From the cell containing the given text, extract its center point as (x, y) coordinate. 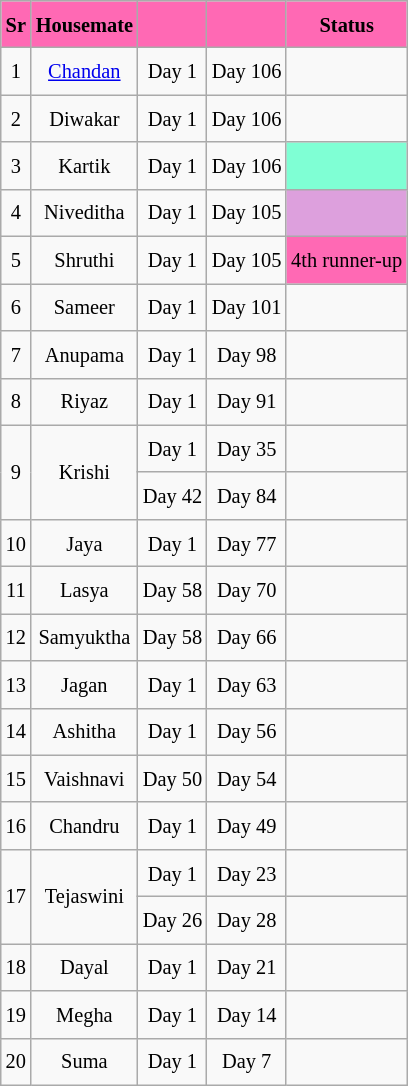
Vaishnavi (84, 778)
Tejaswini (84, 896)
Day 14 (246, 1014)
Sameer (84, 306)
Samyuktha (84, 636)
Ashitha (84, 732)
15 (16, 778)
2 (16, 118)
11 (16, 590)
6 (16, 306)
Status (346, 24)
Day 54 (246, 778)
Day 56 (246, 732)
Kartik (84, 166)
Day 77 (246, 542)
Jaya (84, 542)
Suma (84, 1062)
14 (16, 732)
7 (16, 354)
20 (16, 1062)
Diwakar (84, 118)
Day 49 (246, 826)
Day 66 (246, 636)
16 (16, 826)
Krishi (84, 472)
Day 23 (246, 872)
10 (16, 542)
4 (16, 212)
Shruthi (84, 260)
8 (16, 402)
12 (16, 636)
Day 70 (246, 590)
Day 101 (246, 306)
Sr (16, 24)
Day 35 (246, 448)
Chandan (84, 72)
Day 98 (246, 354)
4th runner-up (346, 260)
5 (16, 260)
17 (16, 896)
13 (16, 684)
Housemate (84, 24)
Day 7 (246, 1062)
Megha (84, 1014)
Jagan (84, 684)
Dayal (84, 966)
3 (16, 166)
Day 26 (172, 920)
Day 84 (246, 496)
Riyaz (84, 402)
Day 42 (172, 496)
18 (16, 966)
Day 28 (246, 920)
Lasya (84, 590)
9 (16, 472)
Niveditha (84, 212)
Anupama (84, 354)
Chandru (84, 826)
19 (16, 1014)
Day 21 (246, 966)
Day 91 (246, 402)
1 (16, 72)
Day 50 (172, 778)
Day 63 (246, 684)
